For the text-containing cell, return its midpoint in (X, Y) coordinate format. 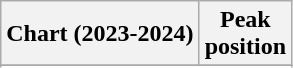
Peakposition (245, 34)
Chart (2023-2024) (100, 34)
